Determine the (x, y) coordinate at the center of the cell enclosing the given text.  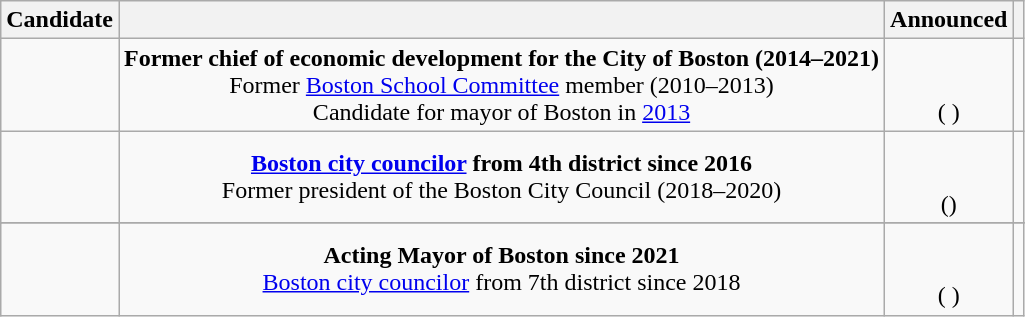
Announced (949, 20)
Boston city councilor from 4th district since 2016Former president of the Boston City Council (2018–2020) (501, 177)
Acting Mayor of Boston since 2021Boston city councilor from 7th district since 2018 (501, 269)
Candidate (60, 20)
() (949, 177)
